Pinpoint the cell where the given text exists, returning its (X, Y) midpoint coordinate. 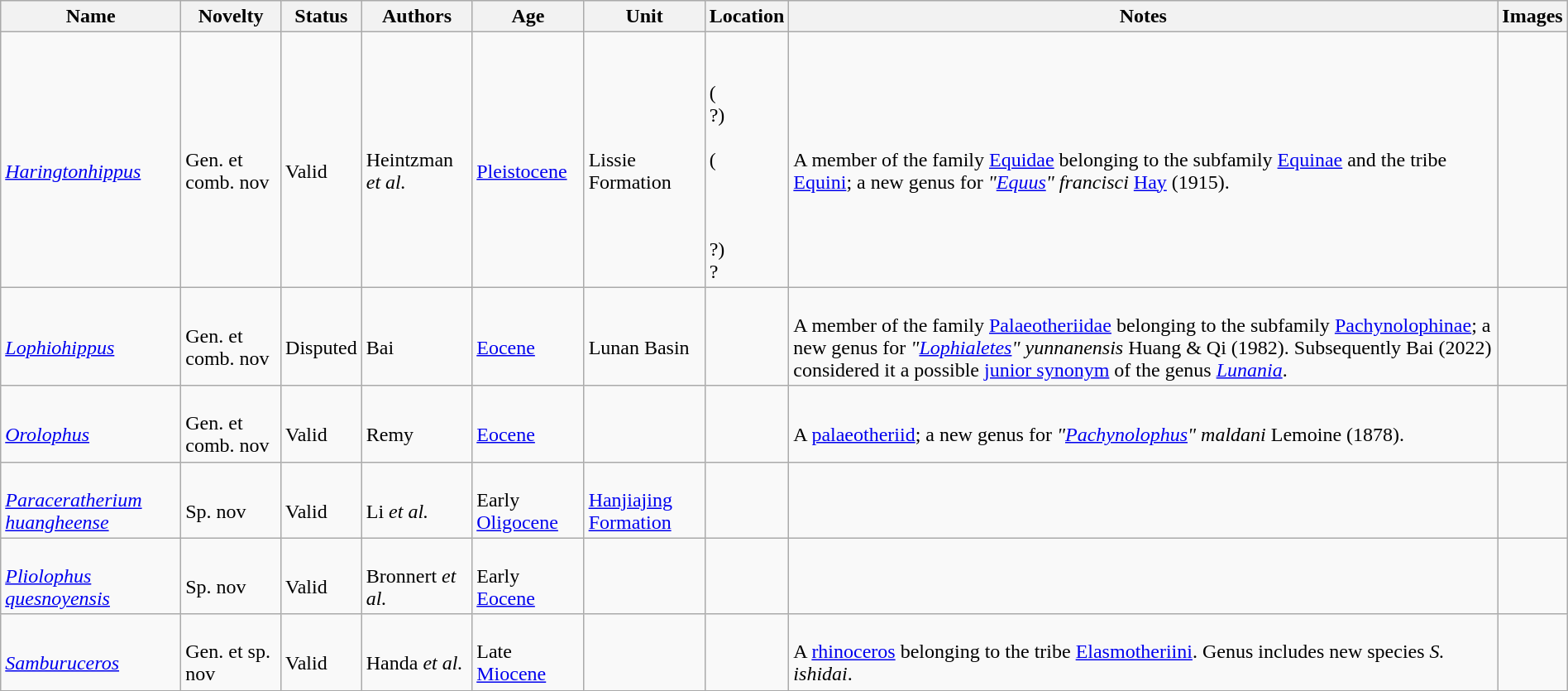
Age (528, 17)
Lophiohippus (91, 336)
Lunan Basin (644, 336)
A member of the family Equidae belonging to the subfamily Equinae and the tribe Equini; a new genus for "Equus" francisci Hay (1915). (1143, 160)
Pliolophus quesnoyensis (91, 576)
Name (91, 17)
Orolophus (91, 424)
(?) (?) ? (747, 160)
Novelty (232, 17)
Lissie Formation (644, 160)
Samburuceros (91, 652)
Li et al. (417, 500)
Pleistocene (528, 160)
Unit (644, 17)
Paraceratherium huangheense (91, 500)
Early Eocene (528, 576)
A palaeotheriid; a new genus for "Pachynolophus" maldani Lemoine (1878). (1143, 424)
Heintzman et al. (417, 160)
Authors (417, 17)
Handa et al. (417, 652)
Early Oligocene (528, 500)
Bronnert et al. (417, 576)
Gen. et sp. nov (232, 652)
Remy (417, 424)
Disputed (322, 336)
Haringtonhippus (91, 160)
A rhinoceros belonging to the tribe Elasmotheriini. Genus includes new species S. ishidai. (1143, 652)
Status (322, 17)
Late Miocene (528, 652)
Bai (417, 336)
Hanjiajing Formation (644, 500)
Notes (1143, 17)
Location (747, 17)
Images (1532, 17)
